For the text-containing cell, return its midpoint in (X, Y) coordinate format. 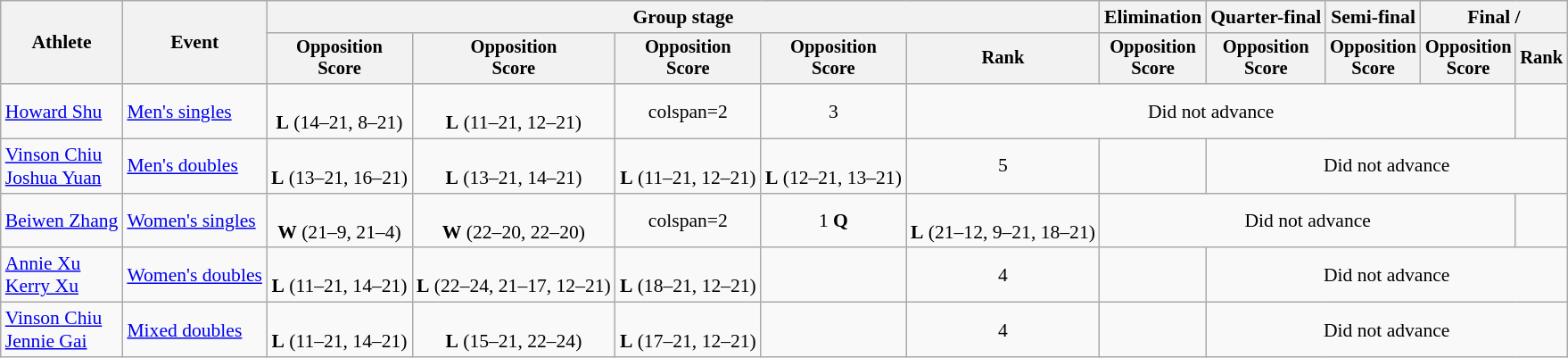
Quarter-final (1266, 17)
Athlete (62, 43)
L (21–12, 9–21, 18–21) (1003, 221)
L (12–21, 13–21) (833, 166)
Mixed doubles (194, 330)
W (21–9, 21–4) (339, 221)
Beiwen Zhang (62, 221)
L (14–21, 8–21) (339, 111)
Vinson ChiuJoshua Yuan (62, 166)
L (22–24, 21–17, 12–21) (514, 275)
L (15–21, 22–24) (514, 330)
3 (833, 111)
Elimination (1152, 17)
L (17–21, 12–21) (689, 330)
Women's doubles (194, 275)
L (13–21, 14–21) (514, 166)
L (18–21, 12–21) (689, 275)
Event (194, 43)
W (22–20, 22–20) (514, 221)
Men's doubles (194, 166)
Howard Shu (62, 111)
5 (1003, 166)
Vinson ChiuJennie Gai (62, 330)
Final / (1494, 17)
1 Q (833, 221)
Annie XuKerry Xu (62, 275)
Semi-final (1374, 17)
Group stage (683, 17)
L (13–21, 16–21) (339, 166)
Men's singles (194, 111)
Women's singles (194, 221)
